Identify which cell holds the provided text, then report its [X, Y] central coordinate. 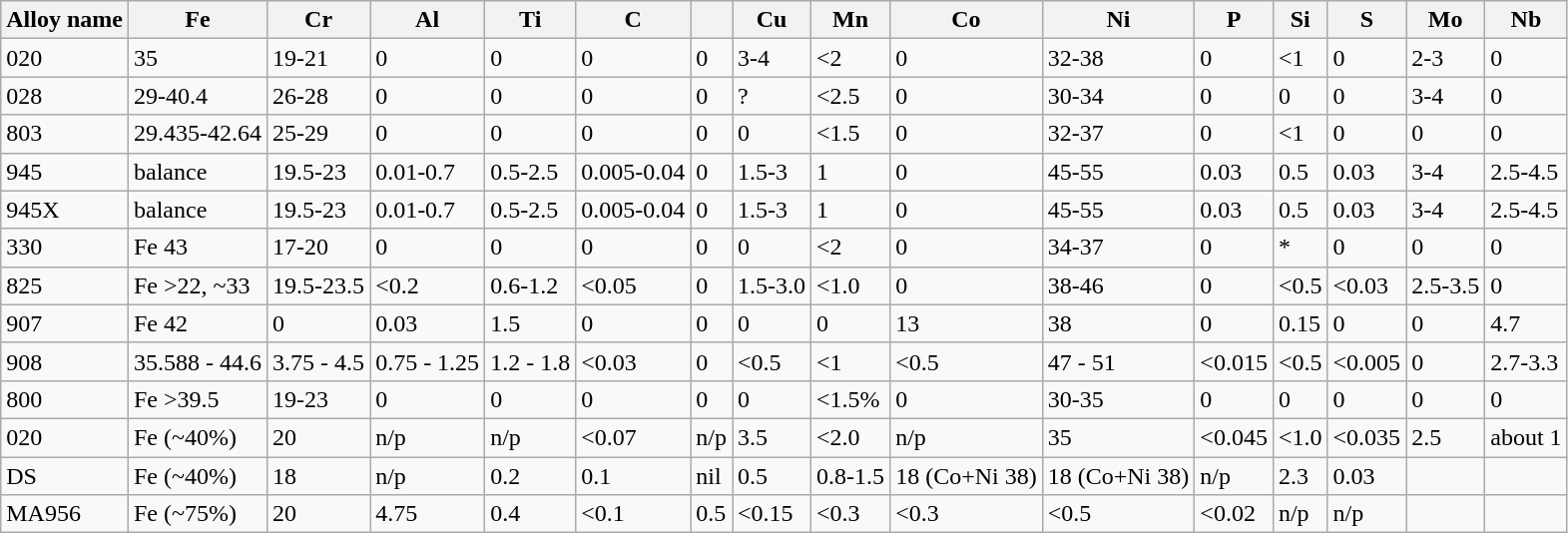
19.5-23.5 [319, 285]
330 [65, 248]
2.3 [1300, 476]
29.435-42.64 [198, 134]
30-35 [1118, 399]
907 [65, 323]
2.5-3.5 [1445, 285]
Mo [1445, 20]
32-38 [1118, 58]
Nb [1526, 20]
35.588 - 44.6 [198, 361]
800 [65, 399]
38-46 [1118, 285]
Cr [319, 20]
Fe [198, 20]
<1.5% [850, 399]
S [1367, 20]
4.7 [1526, 323]
0.1 [633, 476]
DS [65, 476]
<2.5 [850, 96]
<0.015 [1234, 361]
nil [712, 476]
17-20 [319, 248]
945X [65, 210]
about 1 [1526, 437]
<0.1 [633, 514]
908 [65, 361]
028 [65, 96]
Si [1300, 20]
2.7-3.3 [1526, 361]
Alloy name [65, 20]
34-37 [1118, 248]
2-3 [1445, 58]
Fe 42 [198, 323]
1.5-3.0 [773, 285]
1.2 - 1.8 [531, 361]
3.5 [773, 437]
32-37 [1118, 134]
0.75 - 1.25 [427, 361]
13 [966, 323]
825 [65, 285]
Ti [531, 20]
<0.15 [773, 514]
Ni [1118, 20]
3.75 - 4.5 [319, 361]
? [773, 96]
26-28 [319, 96]
<1.5 [850, 134]
19-21 [319, 58]
803 [65, 134]
0.8-1.5 [850, 476]
47 - 51 [1118, 361]
Fe (~75%) [198, 514]
<2.0 [850, 437]
25-29 [319, 134]
Mn [850, 20]
Fe 43 [198, 248]
1.5 [531, 323]
4.75 [427, 514]
<0.2 [427, 285]
19-23 [319, 399]
38 [1118, 323]
29-40.4 [198, 96]
Fe >22, ~33 [198, 285]
0.15 [1300, 323]
Cu [773, 20]
0.2 [531, 476]
* [1300, 248]
945 [65, 172]
P [1234, 20]
Fe >39.5 [198, 399]
<0.035 [1367, 437]
C [633, 20]
MA956 [65, 514]
<0.045 [1234, 437]
Al [427, 20]
<0.05 [633, 285]
0.6-1.2 [531, 285]
<0.07 [633, 437]
0.4 [531, 514]
Co [966, 20]
2.5 [1445, 437]
30-34 [1118, 96]
18 [319, 476]
<0.02 [1234, 514]
<0.005 [1367, 361]
